Capture the cell that displays the provided text and extract its [x, y] central coordinate. 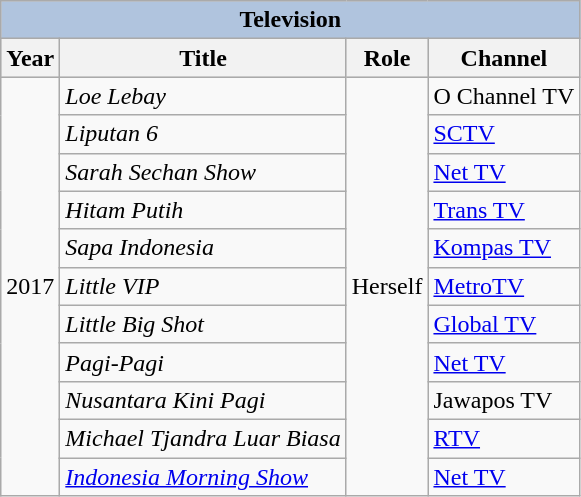
Role [387, 58]
Trans TV [504, 210]
Liputan 6 [203, 134]
Michael Tjandra Luar Biasa [203, 438]
Loe Lebay [203, 96]
2017 [30, 286]
Indonesia Morning Show [203, 477]
Little VIP [203, 286]
Sarah Sechan Show [203, 172]
Pagi-Pagi [203, 362]
Global TV [504, 324]
SCTV [504, 134]
Kompas TV [504, 248]
Title [203, 58]
Jawapos TV [504, 400]
Nusantara Kini Pagi [203, 400]
Little Big Shot [203, 324]
Television [290, 20]
Hitam Putih [203, 210]
Channel [504, 58]
MetroTV [504, 286]
Herself [387, 286]
Sapa Indonesia [203, 248]
O Channel TV [504, 96]
RTV [504, 438]
Year [30, 58]
